Identify which cell holds the provided text, then report its (x, y) central coordinate. 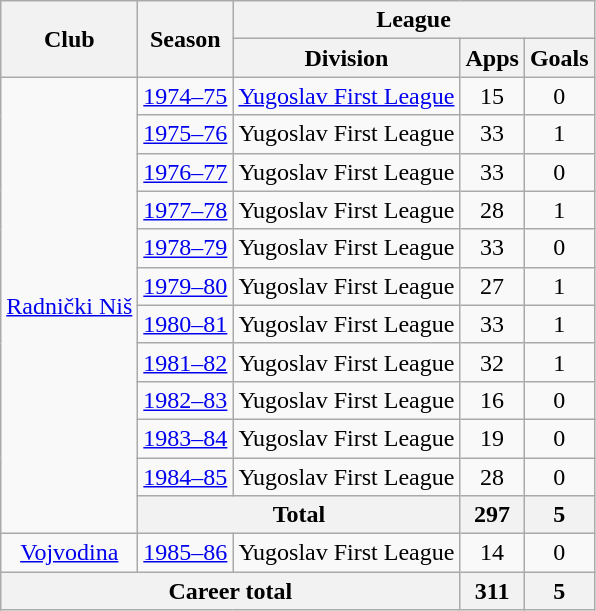
1980–81 (186, 324)
Radnički Niš (70, 306)
League (414, 20)
Apps (492, 58)
Career total (230, 591)
Goals (559, 58)
14 (492, 553)
1981–82 (186, 362)
1978–79 (186, 248)
Vojvodina (70, 553)
Club (70, 39)
1975–76 (186, 134)
19 (492, 438)
1979–80 (186, 286)
1977–78 (186, 210)
1984–85 (186, 477)
Division (346, 58)
1985–86 (186, 553)
1982–83 (186, 400)
27 (492, 286)
297 (492, 515)
1983–84 (186, 438)
Total (299, 515)
32 (492, 362)
15 (492, 96)
16 (492, 400)
311 (492, 591)
1974–75 (186, 96)
Season (186, 39)
1976–77 (186, 172)
